Return (x, y) of the center of cell containing provided text 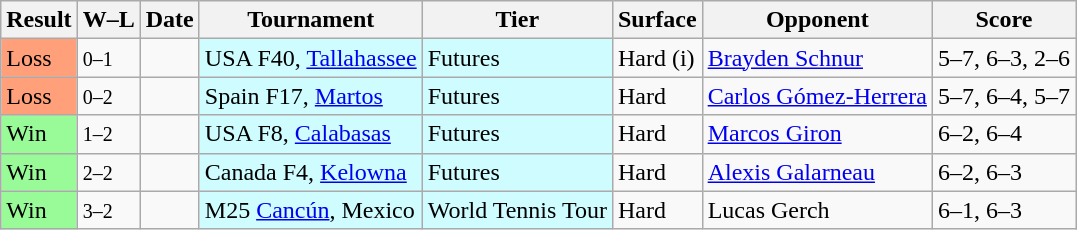
2–2 (108, 172)
Result (39, 20)
Brayden Schnur (817, 58)
6–2, 6–4 (1004, 134)
Alexis Galarneau (817, 172)
M25 Cancún, Mexico (310, 210)
Canada F4, Kelowna (310, 172)
Hard (i) (657, 58)
3–2 (108, 210)
6–1, 6–3 (1004, 210)
1–2 (108, 134)
Lucas Gerch (817, 210)
Score (1004, 20)
0–2 (108, 96)
5–7, 6–3, 2–6 (1004, 58)
Tier (517, 20)
Surface (657, 20)
5–7, 6–4, 5–7 (1004, 96)
6–2, 6–3 (1004, 172)
World Tennis Tour (517, 210)
Carlos Gómez-Herrera (817, 96)
0–1 (108, 58)
Spain F17, Martos (310, 96)
Date (170, 20)
Opponent (817, 20)
Tournament (310, 20)
USA F40, Tallahassee (310, 58)
W–L (108, 20)
Marcos Giron (817, 134)
USA F8, Calabasas (310, 134)
